From the cell containing the given text, extract its center point as (X, Y) coordinate. 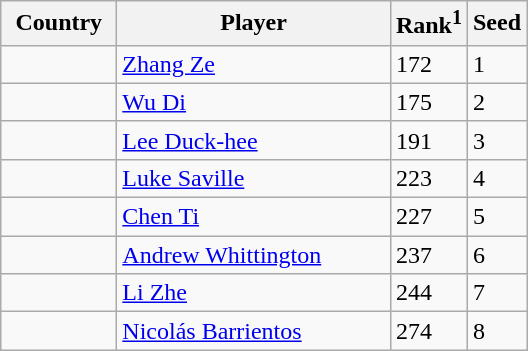
6 (496, 255)
2 (496, 102)
Country (59, 24)
223 (428, 178)
Wu Di (254, 102)
Lee Duck-hee (254, 140)
7 (496, 293)
3 (496, 140)
Nicolás Barrientos (254, 331)
244 (428, 293)
Andrew Whittington (254, 255)
4 (496, 178)
191 (428, 140)
Player (254, 24)
5 (496, 217)
1 (496, 64)
227 (428, 217)
172 (428, 64)
8 (496, 331)
274 (428, 331)
Seed (496, 24)
Chen Ti (254, 217)
Li Zhe (254, 293)
175 (428, 102)
Rank1 (428, 24)
Zhang Ze (254, 64)
237 (428, 255)
Luke Saville (254, 178)
